Return (x, y) of the center of cell containing provided text 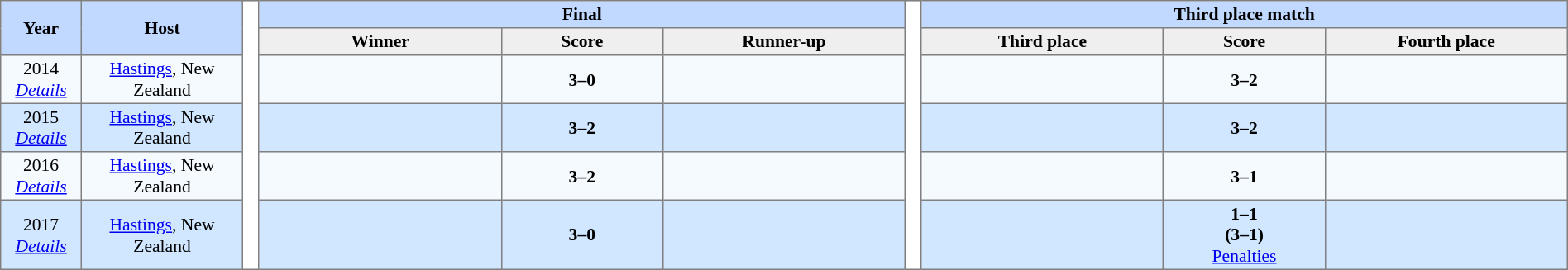
Runner-up (784, 41)
Winner (380, 41)
3–1 (1244, 176)
Fourth place (1446, 41)
Final (582, 15)
Third place (1042, 41)
1–1 (3–1) Penalties (1244, 234)
2015 Details (41, 127)
2017 Details (41, 234)
Host (162, 28)
Year (41, 28)
2014 Details (41, 79)
Third place match (1244, 15)
2016 Details (41, 176)
